Identify which cell holds the provided text, then report its [x, y] central coordinate. 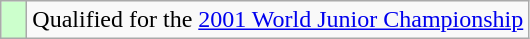
Qualified for the 2001 World Junior Championship [278, 20]
